Capture the cell that displays the provided text and extract its (X, Y) central coordinate. 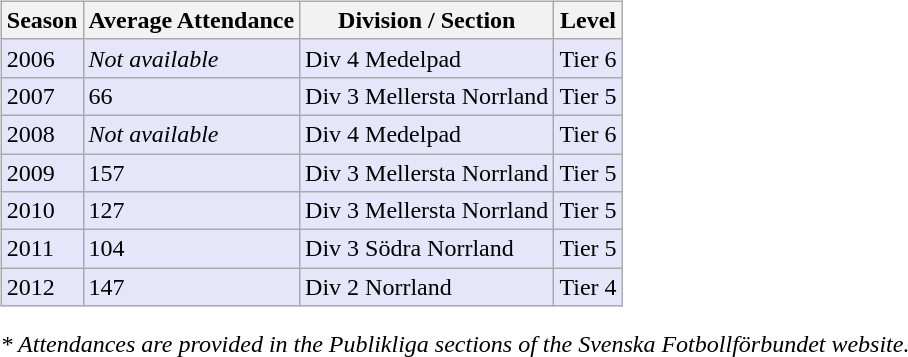
Level (588, 20)
2010 (42, 211)
Div 2 Norrland (427, 287)
2011 (42, 249)
2009 (42, 173)
147 (192, 287)
66 (192, 96)
Tier 4 (588, 287)
157 (192, 173)
Div 3 Södra Norrland (427, 249)
127 (192, 211)
Division / Section (427, 20)
2006 (42, 58)
Average Attendance (192, 20)
2007 (42, 96)
Season (42, 20)
104 (192, 249)
2012 (42, 287)
2008 (42, 134)
